Provide the [X, Y] coordinate of the cell's center where the given text is located.  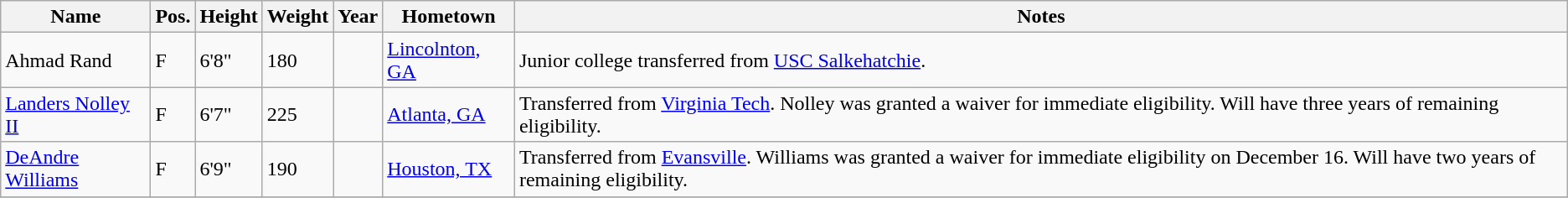
Name [75, 17]
225 [297, 114]
Landers Nolley II [75, 114]
Height [229, 17]
Lincolnton, GA [449, 60]
Notes [1040, 17]
Transferred from Evansville. Williams was granted a waiver for immediate eligibility on December 16. Will have two years of remaining eligibility. [1040, 169]
190 [297, 169]
Pos. [173, 17]
6'8" [229, 60]
Ahmad Rand [75, 60]
6'9" [229, 169]
180 [297, 60]
Year [358, 17]
Hometown [449, 17]
Atlanta, GA [449, 114]
Weight [297, 17]
DeAndre Williams [75, 169]
Junior college transferred from USC Salkehatchie. [1040, 60]
Houston, TX [449, 169]
Transferred from Virginia Tech. Nolley was granted a waiver for immediate eligibility. Will have three years of remaining eligibility. [1040, 114]
6'7" [229, 114]
